Extract the (X, Y) coordinate from the center of the cell holding the provided text.  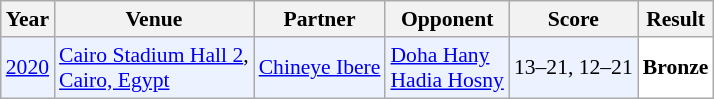
Chineye Ibere (320, 68)
Result (676, 19)
Partner (320, 19)
Bronze (676, 68)
2020 (28, 68)
Venue (154, 19)
13–21, 12–21 (574, 68)
Cairo Stadium Hall 2,Cairo, Egypt (154, 68)
Year (28, 19)
Opponent (446, 19)
Score (574, 19)
Doha Hany Hadia Hosny (446, 68)
